Pinpoint the cell where the given text exists, returning its [X, Y] midpoint coordinate. 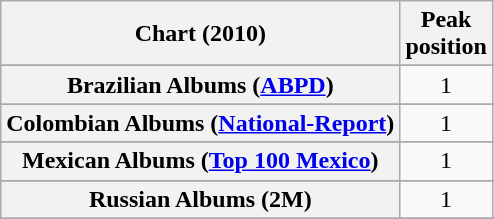
Mexican Albums (Top 100 Mexico) [200, 161]
Russian Albums (2M) [200, 199]
Colombian Albums (National-Report) [200, 123]
Chart (2010) [200, 34]
Brazilian Albums (ABPD) [200, 85]
Peakposition [446, 34]
